Pinpoint the cell where the given text exists, returning its (X, Y) midpoint coordinate. 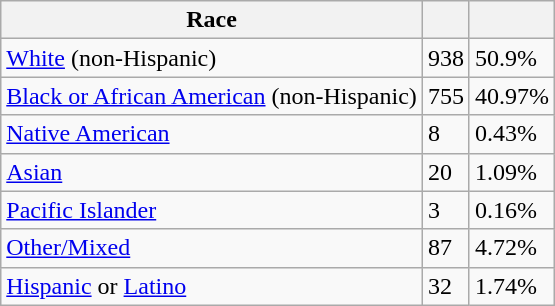
8 (446, 134)
3 (446, 210)
40.97% (512, 96)
Pacific Islander (212, 210)
1.09% (512, 172)
938 (446, 58)
1.74% (512, 286)
20 (446, 172)
Native American (212, 134)
87 (446, 248)
4.72% (512, 248)
50.9% (512, 58)
Hispanic or Latino (212, 286)
0.16% (512, 210)
Race (212, 20)
755 (446, 96)
0.43% (512, 134)
White (non-Hispanic) (212, 58)
Black or African American (non-Hispanic) (212, 96)
32 (446, 286)
Asian (212, 172)
Other/Mixed (212, 248)
